Return the [X, Y] coordinate for the center point of the cell that contains the specified text.  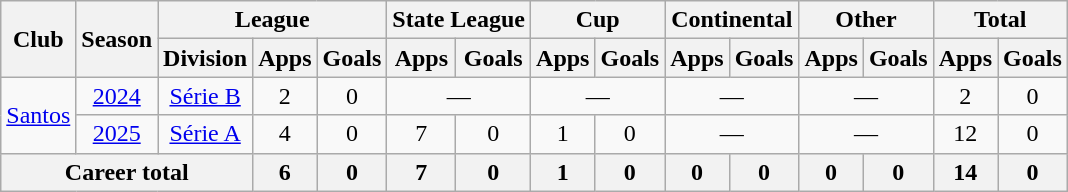
2025 [117, 134]
4 [285, 134]
12 [965, 134]
Career total [127, 172]
Other [866, 20]
State League [459, 20]
6 [285, 172]
Série B [206, 96]
League [272, 20]
14 [965, 172]
Season [117, 39]
Division [206, 58]
Total [1000, 20]
Série A [206, 134]
2024 [117, 96]
Cup [598, 20]
Continental [732, 20]
Club [38, 39]
Santos [38, 115]
